For the text-containing cell, return its midpoint in [X, Y] coordinate format. 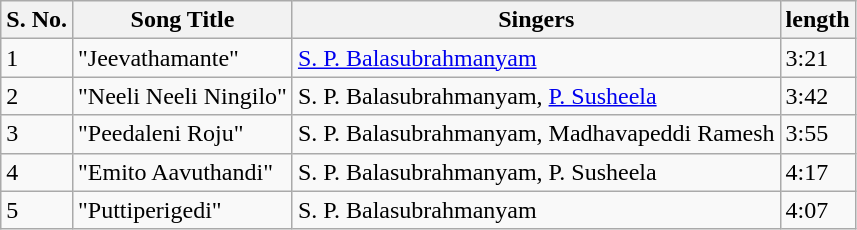
"Emito Aavuthandi" [182, 172]
3:42 [818, 96]
1 [37, 58]
3 [37, 134]
2 [37, 96]
3:21 [818, 58]
S. No. [37, 20]
3:55 [818, 134]
4:07 [818, 210]
4:17 [818, 172]
4 [37, 172]
"Peedaleni Roju" [182, 134]
S. P. Balasubrahmanyam, Madhavapeddi Ramesh [536, 134]
Song Title [182, 20]
"Puttiperigedi" [182, 210]
5 [37, 210]
"Neeli Neeli Ningilo" [182, 96]
Singers [536, 20]
length [818, 20]
"Jeevathamante" [182, 58]
